Scan for the cell matching the given text and deliver its [x, y] coordinate at center. 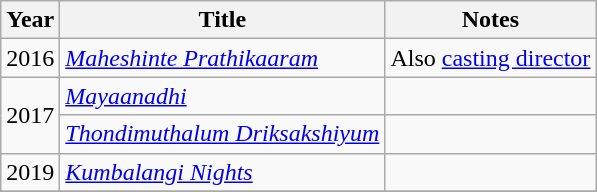
Mayaanadhi [222, 96]
Year [30, 20]
Title [222, 20]
Maheshinte Prathikaaram [222, 58]
2019 [30, 172]
Kumbalangi Nights [222, 172]
2017 [30, 115]
Thondimuthalum Driksakshiyum [222, 134]
2016 [30, 58]
Notes [490, 20]
Also casting director [490, 58]
